Scan for the cell matching the given text and deliver its (x, y) coordinate at center. 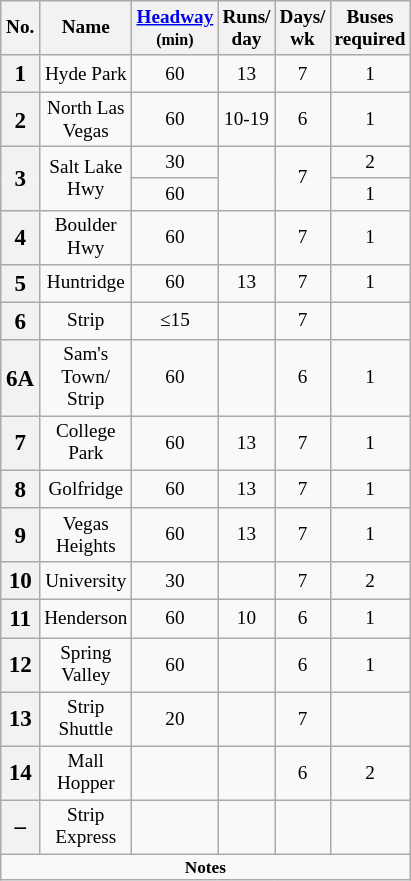
6A (20, 378)
Hyde Park (86, 74)
University (86, 581)
North Las Vegas (86, 119)
Golfridge (86, 489)
– (20, 827)
Strip Express (86, 827)
12 (20, 664)
Mall Hopper (86, 773)
20 (175, 718)
Vegas Heights (86, 535)
14 (20, 773)
4 (20, 237)
College Park (86, 443)
10-19 (246, 119)
Headway(min) (175, 28)
5 (20, 283)
Strip (86, 321)
Boulder Hwy (86, 237)
Sam's Town/ Strip (86, 378)
Notes (206, 867)
Huntridge (86, 283)
Spring Valley (86, 664)
≤15 (175, 321)
No. (20, 28)
Runs/ day (246, 28)
8 (20, 489)
Henderson (86, 619)
3 (20, 178)
Days/ wk (302, 28)
Strip Shuttle (86, 718)
11 (20, 619)
Busesrequired (370, 28)
Salt Lake Hwy (86, 178)
Name (86, 28)
9 (20, 535)
